From the cell containing the given text, extract its center point as (x, y) coordinate. 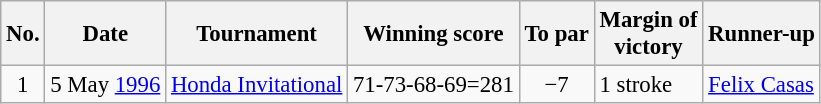
To par (556, 34)
Margin ofvictory (648, 34)
Winning score (434, 34)
5 May 1996 (106, 85)
Honda Invitational (257, 85)
Tournament (257, 34)
−7 (556, 85)
No. (23, 34)
1 stroke (648, 85)
Felix Casas (762, 85)
Runner-up (762, 34)
1 (23, 85)
Date (106, 34)
71-73-68-69=281 (434, 85)
